For the text-containing cell, return its midpoint in [x, y] coordinate format. 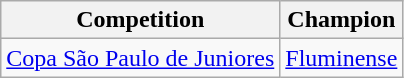
Copa São Paulo de Juniores [140, 58]
Champion [342, 20]
Fluminense [342, 58]
Competition [140, 20]
